Scan for the cell matching the given text and deliver its (x, y) coordinate at center. 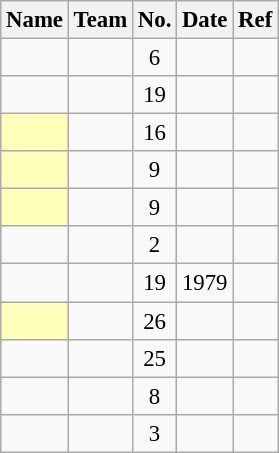
25 (154, 358)
8 (154, 396)
Name (35, 20)
Team (100, 20)
Date (205, 20)
Ref (256, 20)
3 (154, 433)
2 (154, 245)
16 (154, 133)
1979 (205, 283)
26 (154, 321)
No. (154, 20)
6 (154, 58)
